Locate the cell with the specified text and output its [X, Y] center coordinate. 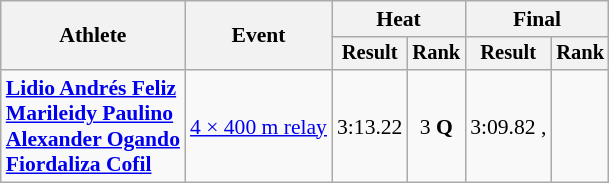
3 Q [436, 126]
Final [537, 19]
Heat [398, 19]
Athlete [93, 36]
Event [258, 36]
4 × 400 m relay [258, 126]
3:09.82 , [508, 126]
3:13.22 [370, 126]
Lidio Andrés FelizMarileidy PaulinoAlexander OgandoFiordaliza Cofil [93, 126]
